Search for the cell housing the specified text and yield its (x, y) center coordinate. 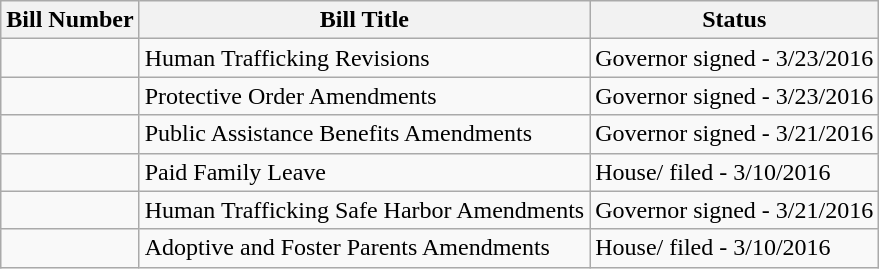
Bill Number (70, 20)
Status (734, 20)
Bill Title (364, 20)
Human Trafficking Revisions (364, 58)
Protective Order Amendments (364, 96)
Human Trafficking Safe Harbor Amendments (364, 210)
Adoptive and Foster Parents Amendments (364, 248)
Public Assistance Benefits Amendments (364, 134)
Paid Family Leave (364, 172)
